Find where the given text appears and provide that cell's center as (x, y) coordinate. 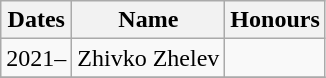
2021– (36, 58)
Dates (36, 20)
Zhivko Zhelev (148, 58)
Name (148, 20)
Honours (275, 20)
